Identify which cell holds the provided text, then report its [x, y] central coordinate. 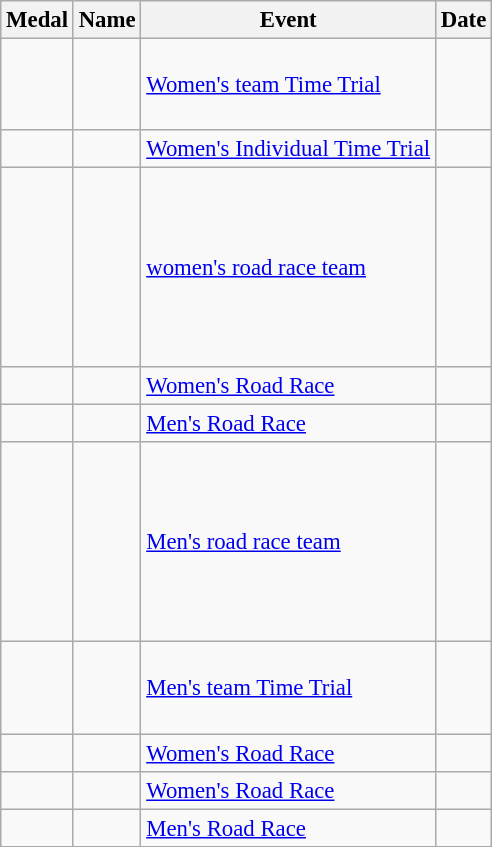
Medal [38, 20]
Date [463, 20]
Event [288, 20]
Name [107, 20]
Men's road race team [288, 542]
Women's team Time Trial [288, 85]
Men's team Time Trial [288, 688]
Women's Individual Time Trial [288, 149]
women's road race team [288, 268]
